For the text-containing cell, return its midpoint in [X, Y] coordinate format. 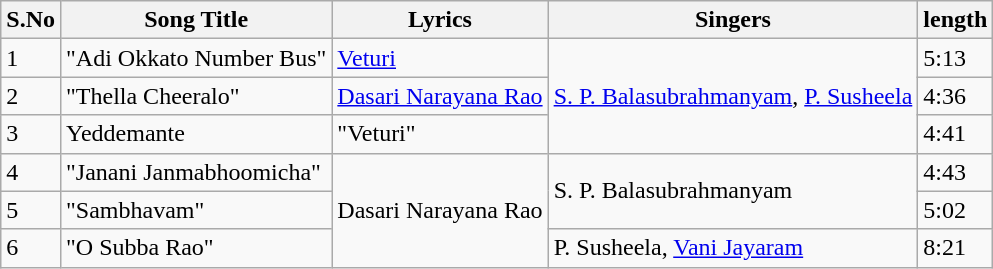
2 [31, 96]
3 [31, 134]
length [956, 20]
5:13 [956, 58]
Song Title [196, 20]
"Adi Okkato Number Bus" [196, 58]
8:21 [956, 248]
1 [31, 58]
S. P. Balasubrahmanyam, P. Susheela [733, 96]
S. P. Balasubrahmanyam [733, 191]
"O Subba Rao" [196, 248]
P. Susheela, Vani Jayaram [733, 248]
4:36 [956, 96]
4 [31, 172]
6 [31, 248]
"Sambhavam" [196, 210]
"Thella Cheeralo" [196, 96]
5:02 [956, 210]
4:41 [956, 134]
4:43 [956, 172]
"Janani Janmabhoomicha" [196, 172]
Singers [733, 20]
"Veturi" [440, 134]
Veturi [440, 58]
S.No [31, 20]
5 [31, 210]
Lyrics [440, 20]
Yeddemante [196, 134]
